Scan for the cell matching the given text and deliver its (x, y) coordinate at center. 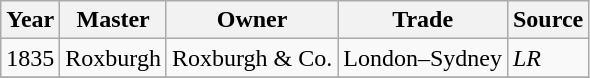
Year (30, 20)
LR (548, 58)
London–Sydney (423, 58)
Roxburgh & Co. (252, 58)
1835 (30, 58)
Owner (252, 20)
Master (114, 20)
Roxburgh (114, 58)
Source (548, 20)
Trade (423, 20)
